Determine the [X, Y] coordinate at the center of the cell enclosing the given text.  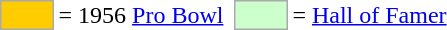
= 1956 Pro Bowl [141, 15]
